For the text-containing cell, return its midpoint in (X, Y) coordinate format. 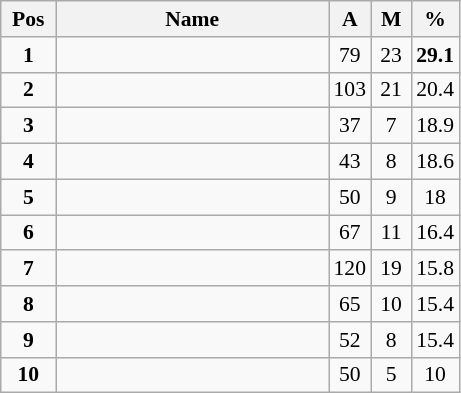
120 (350, 269)
% (435, 19)
67 (350, 233)
19 (391, 269)
23 (391, 55)
16.4 (435, 233)
79 (350, 55)
20.4 (435, 90)
2 (28, 90)
4 (28, 162)
1 (28, 55)
52 (350, 340)
18 (435, 197)
Pos (28, 19)
15.8 (435, 269)
103 (350, 90)
21 (391, 90)
18.9 (435, 126)
11 (391, 233)
18.6 (435, 162)
M (391, 19)
65 (350, 304)
43 (350, 162)
29.1 (435, 55)
A (350, 19)
6 (28, 233)
3 (28, 126)
37 (350, 126)
Name (192, 19)
